Search for the cell housing the specified text and yield its [x, y] center coordinate. 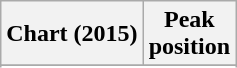
Chart (2015) [72, 34]
Peakposition [189, 34]
